Search for the cell housing the specified text and yield its (x, y) center coordinate. 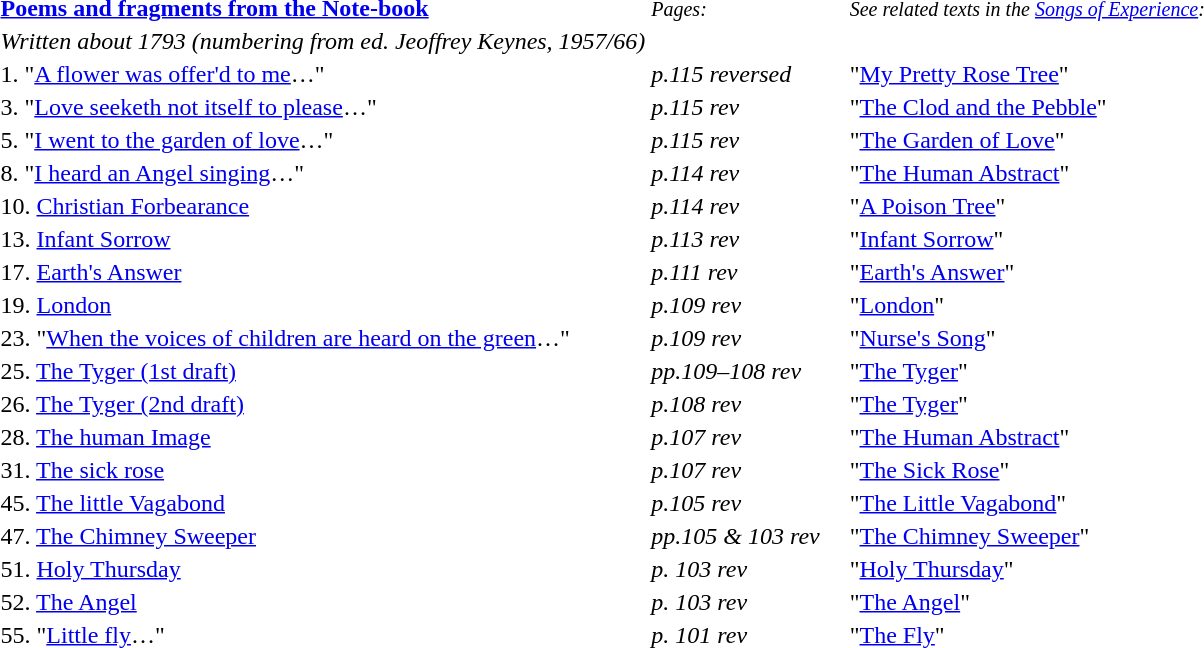
p.108 rev (748, 404)
p.111 rev (748, 272)
p.113 rev (748, 239)
p.115 reversed (748, 74)
p.105 rev (748, 503)
pp.105 & 103 rev (748, 536)
pp.109–108 rev (748, 371)
